Scan for the cell matching the given text and deliver its (X, Y) coordinate at center. 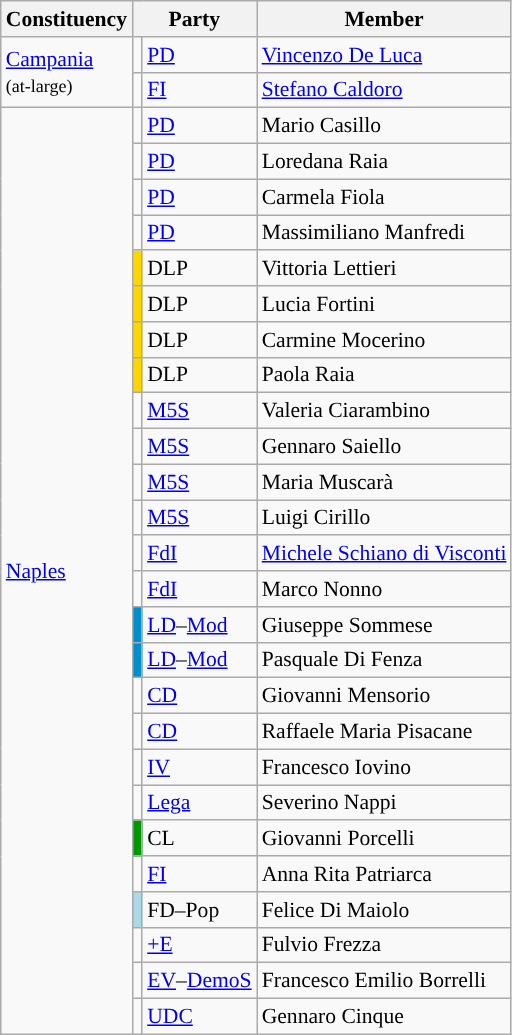
Luigi Cirillo (384, 518)
Loredana Raia (384, 162)
Naples (66, 571)
Giovanni Mensorio (384, 696)
Pasquale Di Fenza (384, 660)
Campania(at-large) (66, 72)
Giovanni Porcelli (384, 839)
Party (194, 19)
Massimiliano Manfredi (384, 233)
Paola Raia (384, 375)
Francesco Iovino (384, 767)
+E (199, 945)
Vincenzo De Luca (384, 55)
CL (199, 839)
Member (384, 19)
Valeria Ciarambino (384, 411)
Carmine Mocerino (384, 340)
Felice Di Maiolo (384, 910)
Gennaro Cinque (384, 1017)
Vittoria Lettieri (384, 269)
Stefano Caldoro (384, 90)
Marco Nonno (384, 589)
Fulvio Frezza (384, 945)
FD–Pop (199, 910)
Mario Casillo (384, 126)
Anna Rita Patriarca (384, 874)
Maria Muscarà (384, 482)
Michele Schiano di Visconti (384, 554)
Severino Nappi (384, 803)
Gennaro Saiello (384, 447)
Francesco Emilio Borrelli (384, 981)
Lega (199, 803)
Lucia Fortini (384, 304)
IV (199, 767)
Raffaele Maria Pisacane (384, 732)
Carmela Fiola (384, 197)
Constituency (66, 19)
EV–DemoS (199, 981)
UDC (199, 1017)
Giuseppe Sommese (384, 625)
